For the text-containing cell, return its midpoint in [x, y] coordinate format. 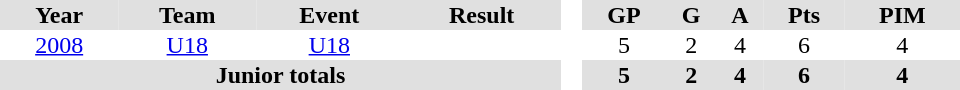
PIM [902, 15]
Year [59, 15]
Result [482, 15]
Pts [804, 15]
Event [329, 15]
Junior totals [280, 75]
Team [187, 15]
A [740, 15]
GP [624, 15]
2008 [59, 45]
G [691, 15]
